Determine the (x, y) coordinate at the center of the cell enclosing the given text.  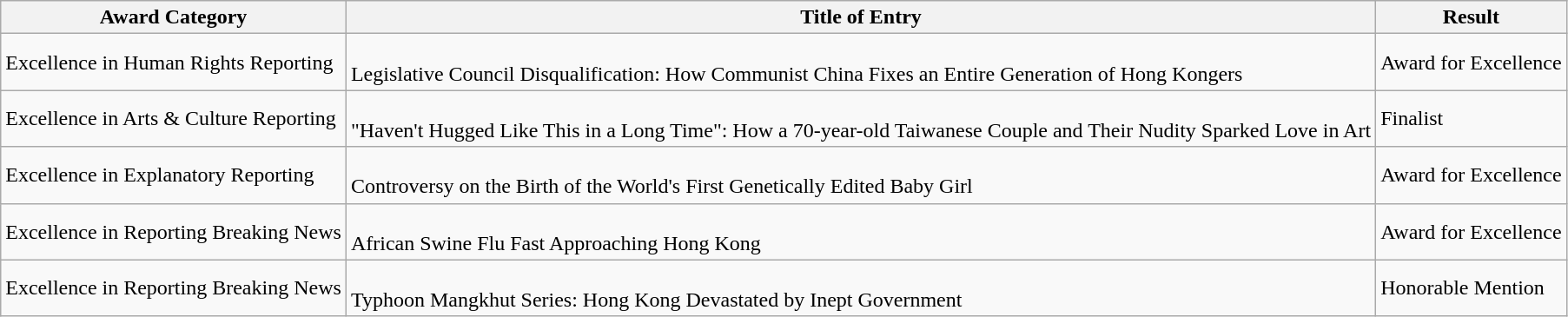
Excellence in Arts & Culture Reporting (174, 118)
Excellence in Explanatory Reporting (174, 175)
Typhoon Mangkhut Series: Hong Kong Devastated by Inept Government (860, 288)
Excellence in Human Rights Reporting (174, 63)
Award Category (174, 17)
African Swine Flu Fast Approaching Hong Kong (860, 231)
Honorable Mention (1472, 288)
Controversy on the Birth of the World's First Genetically Edited Baby Girl (860, 175)
Finalist (1472, 118)
Title of Entry (860, 17)
"Haven't Hugged Like This in a Long Time": How a 70-year-old Taiwanese Couple and Their Nudity Sparked Love in Art (860, 118)
Legislative Council Disqualification: How Communist China Fixes an Entire Generation of Hong Kongers (860, 63)
Result (1472, 17)
